Scan for the cell matching the given text and deliver its (x, y) coordinate at center. 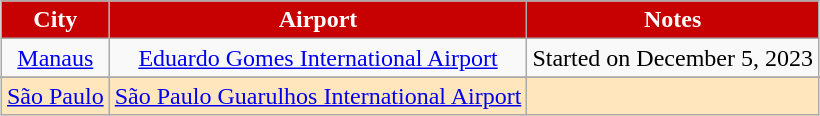
Started on December 5, 2023 (673, 58)
São Paulo Guarulhos International Airport (318, 96)
Eduardo Gomes International Airport (318, 58)
Manaus (55, 58)
Airport (318, 20)
São Paulo (55, 96)
Notes (673, 20)
City (55, 20)
